Provide the (x, y) coordinate of the cell's center where the given text is located.  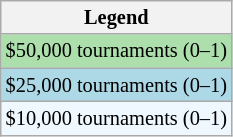
$25,000 tournaments (0–1) (116, 85)
$50,000 tournaments (0–1) (116, 51)
$10,000 tournaments (0–1) (116, 118)
Legend (116, 17)
